Output the (x, y) coordinate of the center of the cell containing the given text.  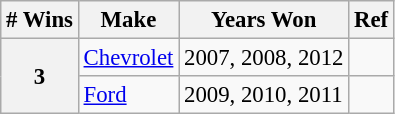
3 (40, 76)
Ref (372, 20)
Ford (128, 95)
2009, 2010, 2011 (264, 95)
Chevrolet (128, 58)
Years Won (264, 20)
2007, 2008, 2012 (264, 58)
Make (128, 20)
# Wins (40, 20)
